Determine the [x, y] coordinate at the center of the cell enclosing the given text.  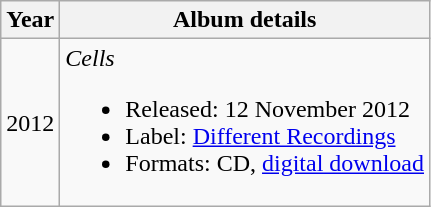
CellsReleased: 12 November 2012Label: Different RecordingsFormats: CD, digital download [245, 122]
Year [30, 20]
Album details [245, 20]
2012 [30, 122]
